For the text-containing cell, return its midpoint in (x, y) coordinate format. 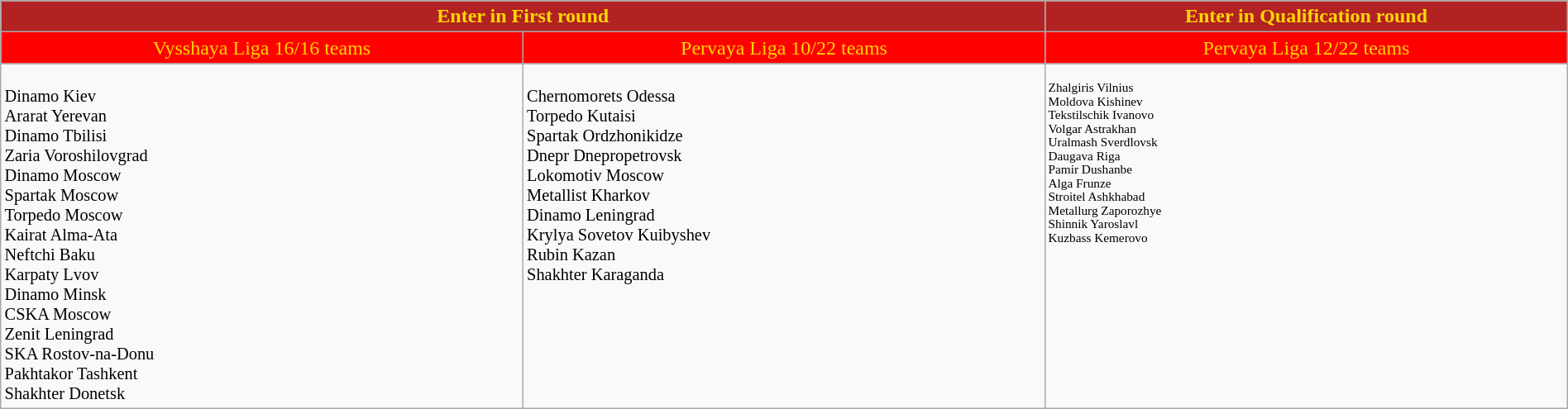
Enter in First round (523, 17)
Vysshaya Liga 16/16 teams (262, 48)
Enter in Qualification round (1307, 17)
Pervaya Liga 12/22 teams (1307, 48)
Pervaya Liga 10/22 teams (784, 48)
